Capture the cell that displays the provided text and extract its (X, Y) central coordinate. 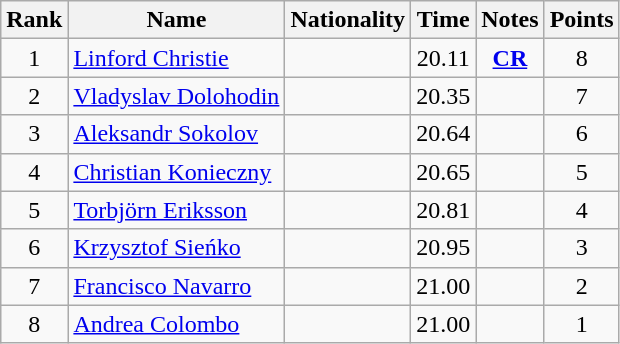
CR (510, 58)
20.11 (444, 58)
20.81 (444, 210)
Francisco Navarro (176, 286)
Torbjörn Eriksson (176, 210)
Christian Konieczny (176, 172)
Linford Christie (176, 58)
Andrea Colombo (176, 324)
Krzysztof Sieńko (176, 248)
20.65 (444, 172)
Time (444, 20)
Name (176, 20)
Nationality (348, 20)
20.95 (444, 248)
Vladyslav Dolohodin (176, 96)
Notes (510, 20)
20.64 (444, 134)
Rank (34, 20)
Aleksandr Sokolov (176, 134)
Points (582, 20)
20.35 (444, 96)
